Provide the (X, Y) coordinate of the cell's center where the given text is located.  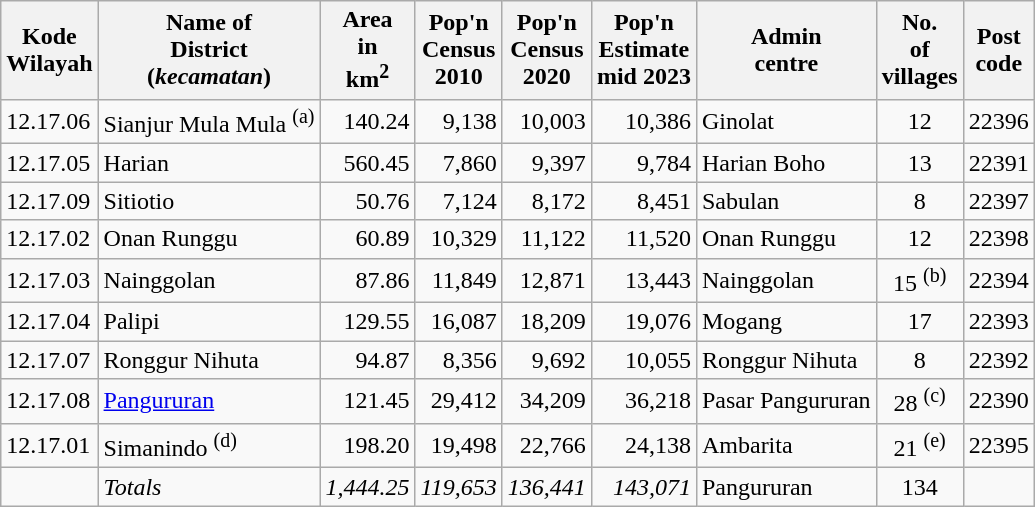
12.17.07 (50, 360)
24,138 (644, 446)
22390 (998, 402)
18,209 (546, 322)
22398 (998, 239)
Sianjur Mula Mula (a) (209, 122)
22393 (998, 322)
22396 (998, 122)
21 (e) (920, 446)
22,766 (546, 446)
Admin centre (786, 50)
50.76 (368, 201)
8,451 (644, 201)
22391 (998, 163)
9,784 (644, 163)
1,444.25 (368, 487)
140.24 (368, 122)
11,520 (644, 239)
9,692 (546, 360)
Sabulan (786, 201)
Areain km2 (368, 50)
19,498 (458, 446)
8,356 (458, 360)
17 (920, 322)
Sitiotio (209, 201)
Mogang (786, 322)
Simanindo (d) (209, 446)
10,055 (644, 360)
134 (920, 487)
121.45 (368, 402)
12.17.09 (50, 201)
7,124 (458, 201)
Palipi (209, 322)
22394 (998, 280)
34,209 (546, 402)
Postcode (998, 50)
Ginolat (786, 122)
Harian (209, 163)
11,849 (458, 280)
12.17.04 (50, 322)
Name ofDistrict(kecamatan) (209, 50)
198.20 (368, 446)
143,071 (644, 487)
9,397 (546, 163)
10,003 (546, 122)
Pop'nCensus2020 (546, 50)
9,138 (458, 122)
28 (c) (920, 402)
Ambarita (786, 446)
Pop'nCensus2010 (458, 50)
136,441 (546, 487)
560.45 (368, 163)
Pasar Pangururan (786, 402)
22397 (998, 201)
KodeWilayah (50, 50)
29,412 (458, 402)
12.17.08 (50, 402)
Harian Boho (786, 163)
8,172 (546, 201)
22392 (998, 360)
60.89 (368, 239)
10,329 (458, 239)
87.86 (368, 280)
12,871 (546, 280)
12.17.06 (50, 122)
10,386 (644, 122)
22395 (998, 446)
Pop'nEstimatemid 2023 (644, 50)
129.55 (368, 322)
13,443 (644, 280)
19,076 (644, 322)
Totals (209, 487)
12.17.05 (50, 163)
119,653 (458, 487)
No.ofvillages (920, 50)
12.17.01 (50, 446)
15 (b) (920, 280)
11,122 (546, 239)
36,218 (644, 402)
13 (920, 163)
12.17.02 (50, 239)
12.17.03 (50, 280)
94.87 (368, 360)
16,087 (458, 322)
7,860 (458, 163)
